Return the [X, Y] coordinate for the center point of the cell that contains the specified text.  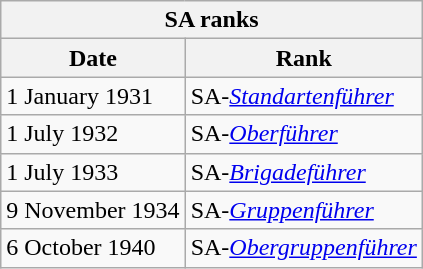
1 July 1932 [93, 134]
Date [93, 58]
SA-Obergruppenführer [304, 248]
SA-Gruppenführer [304, 210]
1 January 1931 [93, 96]
SA-Standartenführer [304, 96]
1 July 1933 [93, 172]
9 November 1934 [93, 210]
SA-Oberführer [304, 134]
SA ranks [212, 20]
Rank [304, 58]
6 October 1940 [93, 248]
SA-Brigadeführer [304, 172]
